Pinpoint the cell where the given text exists, returning its (x, y) midpoint coordinate. 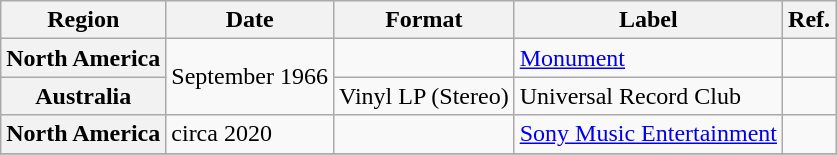
Ref. (810, 20)
September 1966 (250, 77)
Monument (648, 58)
Region (84, 20)
Date (250, 20)
Universal Record Club (648, 96)
Label (648, 20)
Vinyl LP (Stereo) (424, 96)
Format (424, 20)
Sony Music Entertainment (648, 134)
Australia (84, 96)
circa 2020 (250, 134)
